Locate the cell with the specified text and output its (x, y) center coordinate. 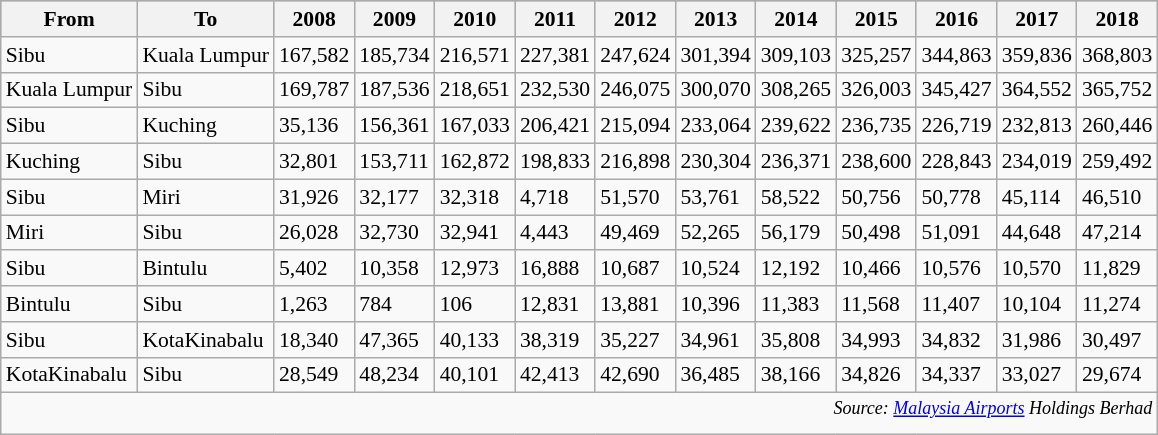
32,801 (314, 162)
47,365 (394, 340)
49,469 (635, 233)
32,177 (394, 197)
34,337 (956, 375)
301,394 (715, 55)
10,687 (635, 269)
2013 (715, 19)
2014 (796, 19)
2011 (555, 19)
232,530 (555, 90)
10,576 (956, 269)
29,674 (1117, 375)
10,358 (394, 269)
50,756 (876, 197)
227,381 (555, 55)
368,803 (1117, 55)
30,497 (1117, 340)
230,304 (715, 162)
167,033 (475, 126)
35,136 (314, 126)
246,075 (635, 90)
34,961 (715, 340)
52,265 (715, 233)
247,624 (635, 55)
28,549 (314, 375)
10,104 (1037, 304)
233,064 (715, 126)
34,993 (876, 340)
2015 (876, 19)
36,485 (715, 375)
5,402 (314, 269)
344,863 (956, 55)
Source: Malaysia Airports Holdings Berhad (579, 414)
2017 (1037, 19)
26,028 (314, 233)
228,843 (956, 162)
10,524 (715, 269)
216,898 (635, 162)
169,787 (314, 90)
34,826 (876, 375)
13,881 (635, 304)
156,361 (394, 126)
198,833 (555, 162)
206,421 (555, 126)
1,263 (314, 304)
51,091 (956, 233)
45,114 (1037, 197)
167,582 (314, 55)
239,622 (796, 126)
216,571 (475, 55)
44,648 (1037, 233)
308,265 (796, 90)
300,070 (715, 90)
50,778 (956, 197)
234,019 (1037, 162)
2008 (314, 19)
40,133 (475, 340)
32,941 (475, 233)
326,003 (876, 90)
226,719 (956, 126)
31,986 (1037, 340)
215,094 (635, 126)
42,413 (555, 375)
51,570 (635, 197)
48,234 (394, 375)
53,761 (715, 197)
35,808 (796, 340)
236,735 (876, 126)
11,274 (1117, 304)
4,443 (555, 233)
16,888 (555, 269)
38,319 (555, 340)
42,690 (635, 375)
10,466 (876, 269)
4,718 (555, 197)
2010 (475, 19)
2012 (635, 19)
31,926 (314, 197)
33,027 (1037, 375)
236,371 (796, 162)
From (70, 19)
187,536 (394, 90)
2018 (1117, 19)
12,973 (475, 269)
40,101 (475, 375)
218,651 (475, 90)
10,570 (1037, 269)
784 (394, 304)
32,318 (475, 197)
11,829 (1117, 269)
12,192 (796, 269)
364,552 (1037, 90)
10,396 (715, 304)
35,227 (635, 340)
232,813 (1037, 126)
325,257 (876, 55)
162,872 (475, 162)
58,522 (796, 197)
34,832 (956, 340)
11,568 (876, 304)
260,446 (1117, 126)
47,214 (1117, 233)
365,752 (1117, 90)
345,427 (956, 90)
359,836 (1037, 55)
50,498 (876, 233)
11,383 (796, 304)
106 (475, 304)
56,179 (796, 233)
18,340 (314, 340)
32,730 (394, 233)
38,166 (796, 375)
259,492 (1117, 162)
238,600 (876, 162)
2009 (394, 19)
185,734 (394, 55)
11,407 (956, 304)
153,711 (394, 162)
46,510 (1117, 197)
12,831 (555, 304)
To (206, 19)
2016 (956, 19)
309,103 (796, 55)
